Return [X, Y] of the center of cell containing provided text 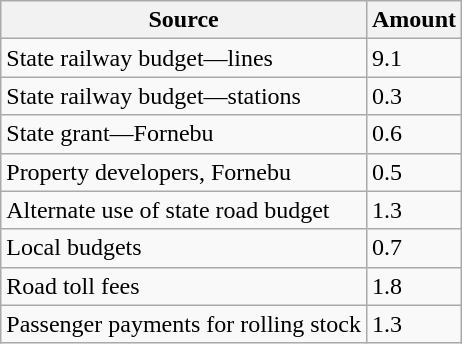
0.5 [414, 172]
Amount [414, 20]
Passenger payments for rolling stock [184, 324]
Alternate use of state road budget [184, 210]
9.1 [414, 58]
1.8 [414, 286]
Local budgets [184, 248]
Road toll fees [184, 286]
State railway budget—lines [184, 58]
Source [184, 20]
Property developers, Fornebu [184, 172]
0.7 [414, 248]
State railway budget—stations [184, 96]
State grant—Fornebu [184, 134]
0.3 [414, 96]
0.6 [414, 134]
